Output the (X, Y) coordinate of the center of the cell containing the given text.  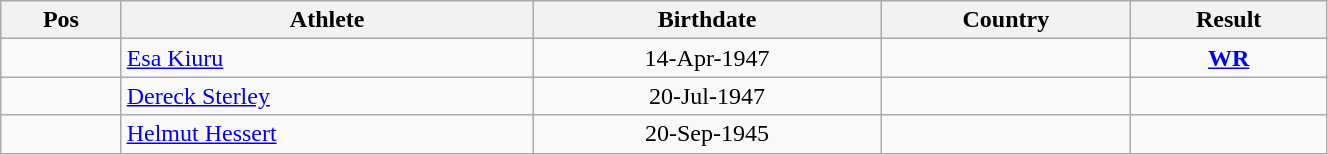
Athlete (327, 20)
Birthdate (707, 20)
Pos (61, 20)
20-Jul-1947 (707, 96)
20-Sep-1945 (707, 134)
Dereck Sterley (327, 96)
Result (1229, 20)
Country (1006, 20)
Esa Kiuru (327, 58)
WR (1229, 58)
Helmut Hessert (327, 134)
14-Apr-1947 (707, 58)
